Output the (x, y) coordinate of the center of the cell containing the given text.  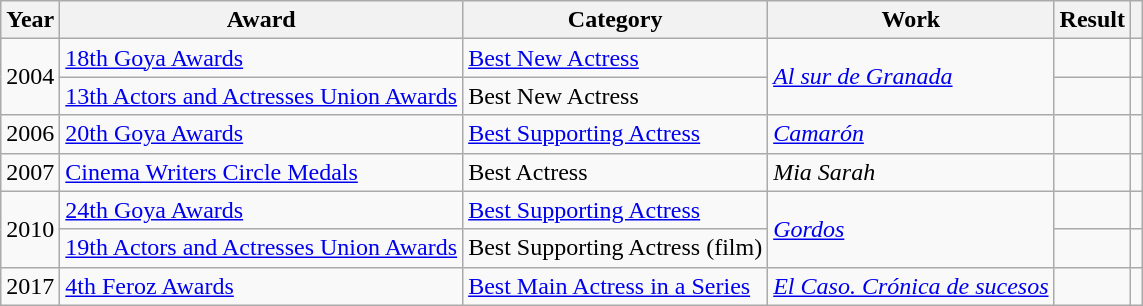
4th Feroz Awards (262, 286)
Result (1092, 20)
Best Main Actress in a Series (616, 286)
Category (616, 20)
El Caso. Crónica de sucesos (911, 286)
Mia Sarah (911, 172)
19th Actors and Actresses Union Awards (262, 248)
2017 (30, 286)
Cinema Writers Circle Medals (262, 172)
Al sur de Granada (911, 77)
Award (262, 20)
2010 (30, 229)
13th Actors and Actresses Union Awards (262, 96)
Best Supporting Actress (film) (616, 248)
Year (30, 20)
Gordos (911, 229)
Best Actress (616, 172)
24th Goya Awards (262, 210)
Camarón (911, 134)
2007 (30, 172)
Work (911, 20)
2004 (30, 77)
20th Goya Awards (262, 134)
2006 (30, 134)
18th Goya Awards (262, 58)
